Return the [X, Y] coordinate for the center point of the cell that contains the specified text.  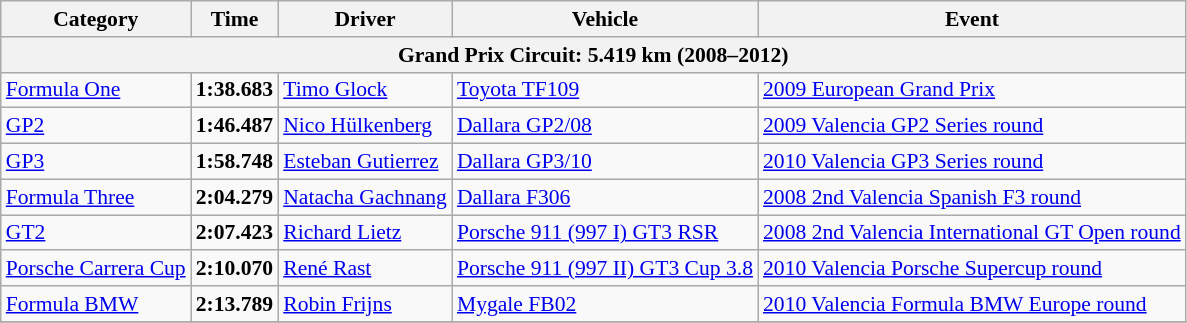
2:10.070 [234, 269]
Event [972, 19]
Toyota TF109 [605, 90]
Timo Glock [365, 90]
Driver [365, 19]
GP2 [96, 126]
Porsche Carrera Cup [96, 269]
1:58.748 [234, 162]
2008 2nd Valencia Spanish F3 round [972, 197]
2009 Valencia GP2 Series round [972, 126]
2010 Valencia Porsche Supercup round [972, 269]
2010 Valencia GP3 Series round [972, 162]
René Rast [365, 269]
Formula One [96, 90]
Natacha Gachnang [365, 197]
Nico Hülkenberg [365, 126]
Esteban Gutierrez [365, 162]
Time [234, 19]
Dallara GP3/10 [605, 162]
2:04.279 [234, 197]
Richard Lietz [365, 233]
GT2 [96, 233]
2:07.423 [234, 233]
Dallara GP2/08 [605, 126]
GP3 [96, 162]
2008 2nd Valencia International GT Open round [972, 233]
Porsche 911 (997 II) GT3 Cup 3.8 [605, 269]
Category [96, 19]
Vehicle [605, 19]
Porsche 911 (997 I) GT3 RSR [605, 233]
Robin Frijns [365, 304]
2009 European Grand Prix [972, 90]
Mygale FB02 [605, 304]
1:46.487 [234, 126]
Dallara F306 [605, 197]
2010 Valencia Formula BMW Europe round [972, 304]
2:13.789 [234, 304]
Formula Three [96, 197]
Formula BMW [96, 304]
1:38.683 [234, 90]
Grand Prix Circuit: 5.419 km (2008–2012) [594, 55]
